Output the (X, Y) coordinate of the center of the cell containing the given text.  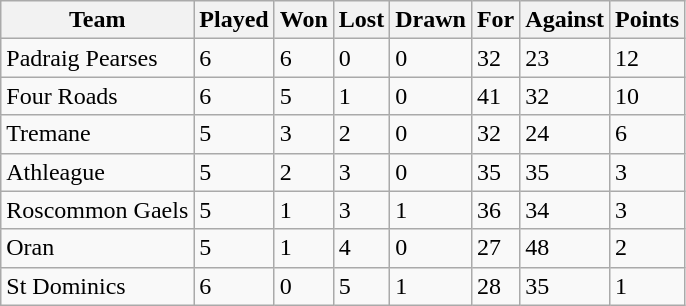
28 (495, 286)
Points (648, 20)
Won (304, 20)
St Dominics (98, 286)
Against (565, 20)
Drawn (431, 20)
34 (565, 210)
23 (565, 58)
Team (98, 20)
Four Roads (98, 96)
10 (648, 96)
4 (361, 248)
36 (495, 210)
For (495, 20)
Roscommon Gaels (98, 210)
48 (565, 248)
Played (234, 20)
Tremane (98, 134)
41 (495, 96)
Athleague (98, 172)
Padraig Pearses (98, 58)
27 (495, 248)
12 (648, 58)
Oran (98, 248)
Lost (361, 20)
24 (565, 134)
